Identify which cell holds the provided text, then report its [X, Y] central coordinate. 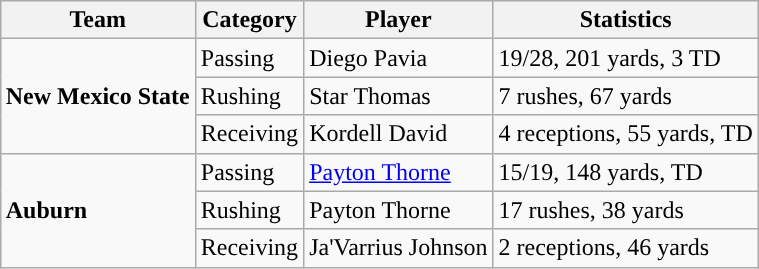
Ja'Varrius Johnson [398, 248]
Category [249, 20]
Auburn [98, 210]
Player [398, 20]
17 rushes, 38 yards [626, 210]
Kordell David [398, 134]
New Mexico State [98, 96]
Star Thomas [398, 96]
15/19, 148 yards, TD [626, 172]
Diego Pavia [398, 58]
2 receptions, 46 yards [626, 248]
Statistics [626, 20]
7 rushes, 67 yards [626, 96]
4 receptions, 55 yards, TD [626, 134]
19/28, 201 yards, 3 TD [626, 58]
Team [98, 20]
